Scan for the cell matching the given text and deliver its [X, Y] coordinate at center. 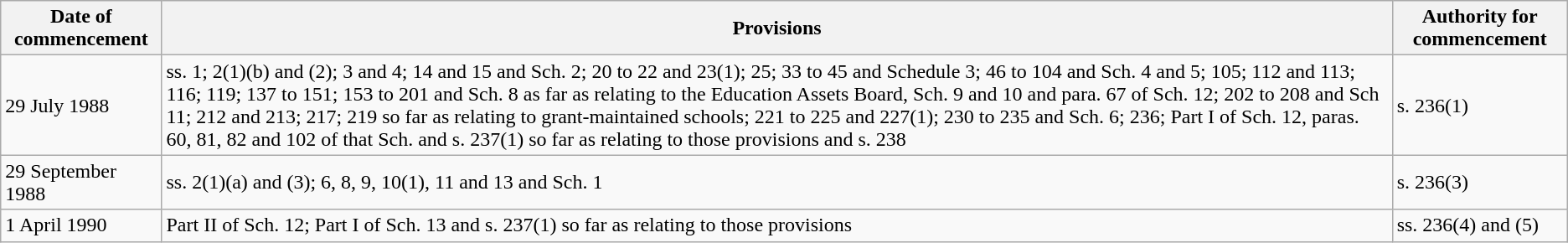
s. 236(3) [1479, 183]
Provisions [777, 28]
s. 236(1) [1479, 106]
ss. 236(4) and (5) [1479, 225]
29 September 1988 [81, 183]
1 April 1990 [81, 225]
29 July 1988 [81, 106]
Authority for commencement [1479, 28]
Part II of Sch. 12; Part I of Sch. 13 and s. 237(1) so far as relating to those provisions [777, 225]
ss. 2(1)(a) and (3); 6, 8, 9, 10(1), 11 and 13 and Sch. 1 [777, 183]
Date of commencement [81, 28]
